Capture the cell that displays the provided text and extract its [X, Y] central coordinate. 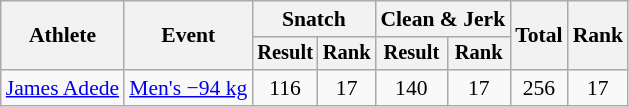
Athlete [62, 36]
Men's −94 kg [188, 88]
Total [538, 36]
256 [538, 88]
Clean & Jerk [442, 19]
140 [411, 88]
James Adede [62, 88]
Event [188, 36]
116 [285, 88]
Snatch [314, 19]
